Locate the cell with the specified text and output its [X, Y] center coordinate. 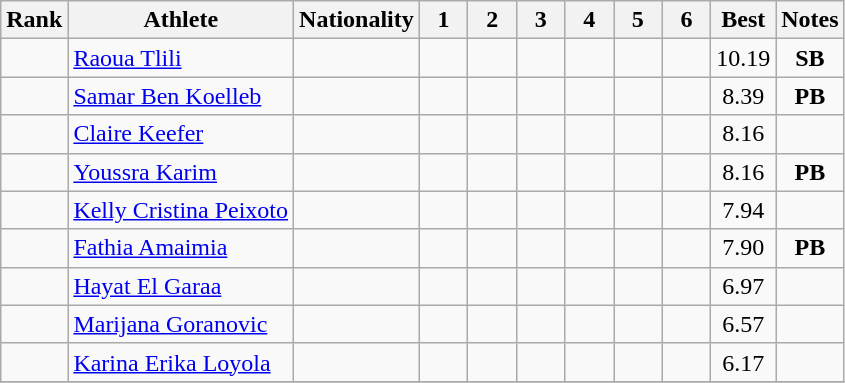
Notes [810, 20]
5 [638, 20]
Fathia Amaimia [181, 248]
8.39 [744, 96]
6.17 [744, 362]
4 [590, 20]
Marijana Goranovic [181, 324]
Athlete [181, 20]
10.19 [744, 58]
6.97 [744, 286]
6.57 [744, 324]
Claire Keefer [181, 134]
Nationality [357, 20]
7.90 [744, 248]
6 [686, 20]
Kelly Cristina Peixoto [181, 210]
Raoua Tlili [181, 58]
3 [540, 20]
1 [444, 20]
SB [810, 58]
Rank [34, 20]
Karina Erika Loyola [181, 362]
Best [744, 20]
Hayat El Garaa [181, 286]
2 [492, 20]
7.94 [744, 210]
Samar Ben Koelleb [181, 96]
Youssra Karim [181, 172]
